Detect which cell encompasses the target text, then output its [x, y] center coordinate. 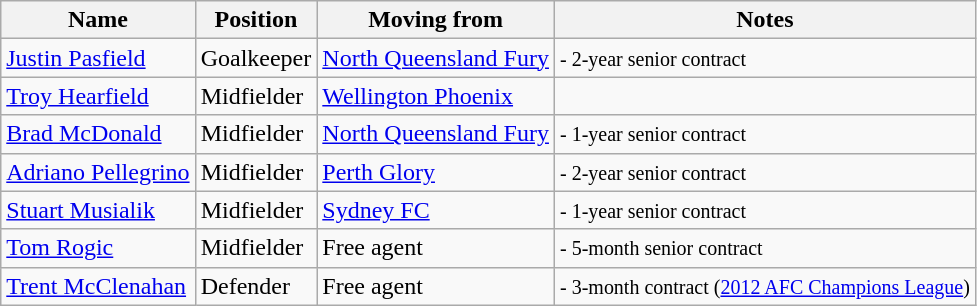
- 5-month senior contract [764, 248]
Sydney FC [436, 210]
Notes [764, 20]
Perth Glory [436, 172]
Trent McClenahan [98, 286]
Wellington Phoenix [436, 96]
Moving from [436, 20]
Adriano Pellegrino [98, 172]
- 3-month contract (2012 AFC Champions League) [764, 286]
Name [98, 20]
Troy Hearfield [98, 96]
Justin Pasfield [98, 58]
Goalkeeper [256, 58]
Defender [256, 286]
Position [256, 20]
Stuart Musialik [98, 210]
Tom Rogic [98, 248]
Brad McDonald [98, 134]
